Determine the (X, Y) coordinate at the center of the cell enclosing the given text.  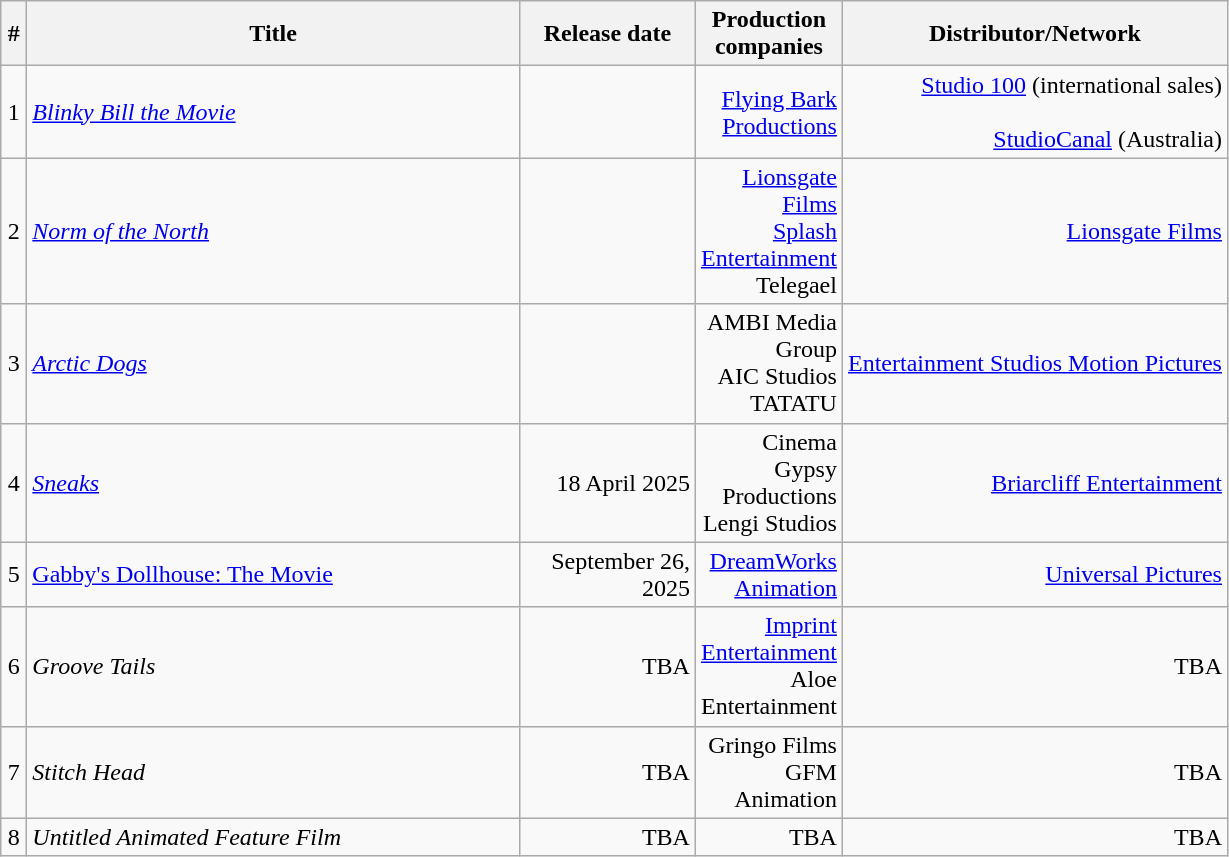
5 (14, 574)
Sneaks (274, 482)
Stitch Head (274, 772)
Lionsgate Films (1034, 231)
Studio 100 (international sales) StudioCanal (Australia) (1034, 112)
Title (274, 34)
7 (14, 772)
Flying Bark Productions (768, 112)
Arctic Dogs (274, 364)
Entertainment Studios Motion Pictures (1034, 364)
# (14, 34)
Release date (607, 34)
1 (14, 112)
Imprint Entertainment Aloe Entertainment (768, 666)
Distributor/Network (1034, 34)
18 April 2025 (607, 482)
Norm of the North (274, 231)
2 (14, 231)
Blinky Bill the Movie (274, 112)
Untitled Animated Feature Film (274, 837)
Universal Pictures (1034, 574)
Gringo Films GFM Animation (768, 772)
Briarcliff Entertainment (1034, 482)
DreamWorks Animation (768, 574)
4 (14, 482)
Groove Tails (274, 666)
Production companies (768, 34)
AMBI Media Group AIC Studios TATATU (768, 364)
Lionsgate Films Splash Entertainment Telegael (768, 231)
3 (14, 364)
8 (14, 837)
6 (14, 666)
Cinema Gypsy Productions Lengi Studios (768, 482)
September 26, 2025 (607, 574)
Gabby's Dollhouse: The Movie (274, 574)
